Scan for the cell matching the given text and deliver its (X, Y) coordinate at center. 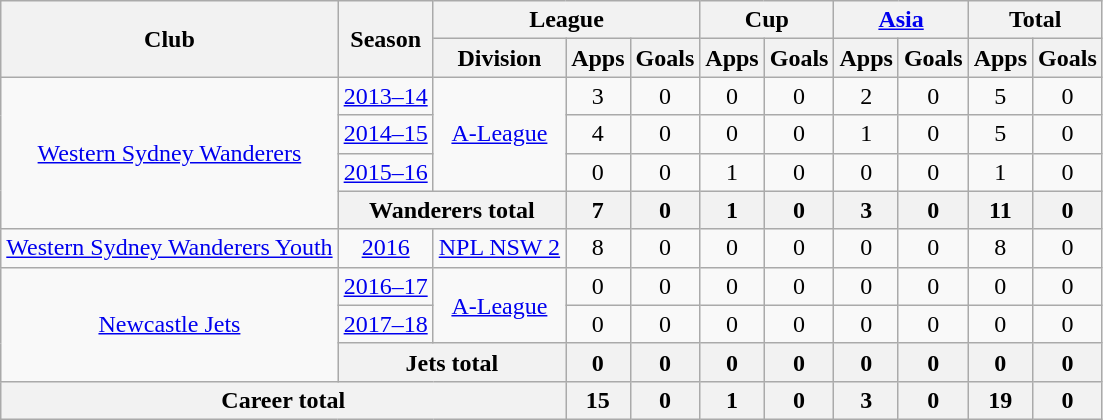
Jets total (452, 362)
League (566, 20)
2014–15 (386, 134)
Cup (767, 20)
15 (598, 400)
2 (866, 96)
4 (598, 134)
2017–18 (386, 324)
Western Sydney Wanderers Youth (170, 248)
7 (598, 210)
Season (386, 39)
Western Sydney Wanderers (170, 153)
Career total (284, 400)
2013–14 (386, 96)
2016–17 (386, 286)
Newcastle Jets (170, 324)
11 (1000, 210)
2016 (386, 248)
Division (499, 58)
Asia (901, 20)
NPL NSW 2 (499, 248)
Wanderers total (452, 210)
2015–16 (386, 172)
19 (1000, 400)
Club (170, 39)
Total (1035, 20)
